Detect which cell encompasses the target text, then output its (x, y) center coordinate. 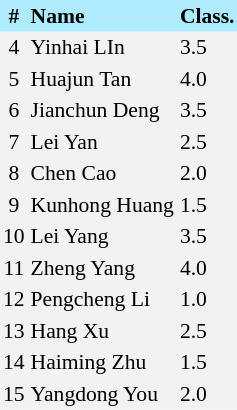
Yinhai LIn (102, 48)
# (14, 16)
Jianchun Deng (102, 110)
8 (14, 174)
15 (14, 394)
Pengcheng Li (102, 300)
9 (14, 205)
14 (14, 362)
Lei Yan (102, 142)
Huajun Tan (102, 79)
12 (14, 300)
13 (14, 331)
11 (14, 268)
Zheng Yang (102, 268)
5 (14, 79)
Kunhong Huang (102, 205)
6 (14, 110)
Lei Yang (102, 236)
4 (14, 48)
10 (14, 236)
Name (102, 16)
7 (14, 142)
Hang Xu (102, 331)
Yangdong You (102, 394)
Chen Cao (102, 174)
Haiming Zhu (102, 362)
